Search for the cell housing the specified text and yield its [X, Y] center coordinate. 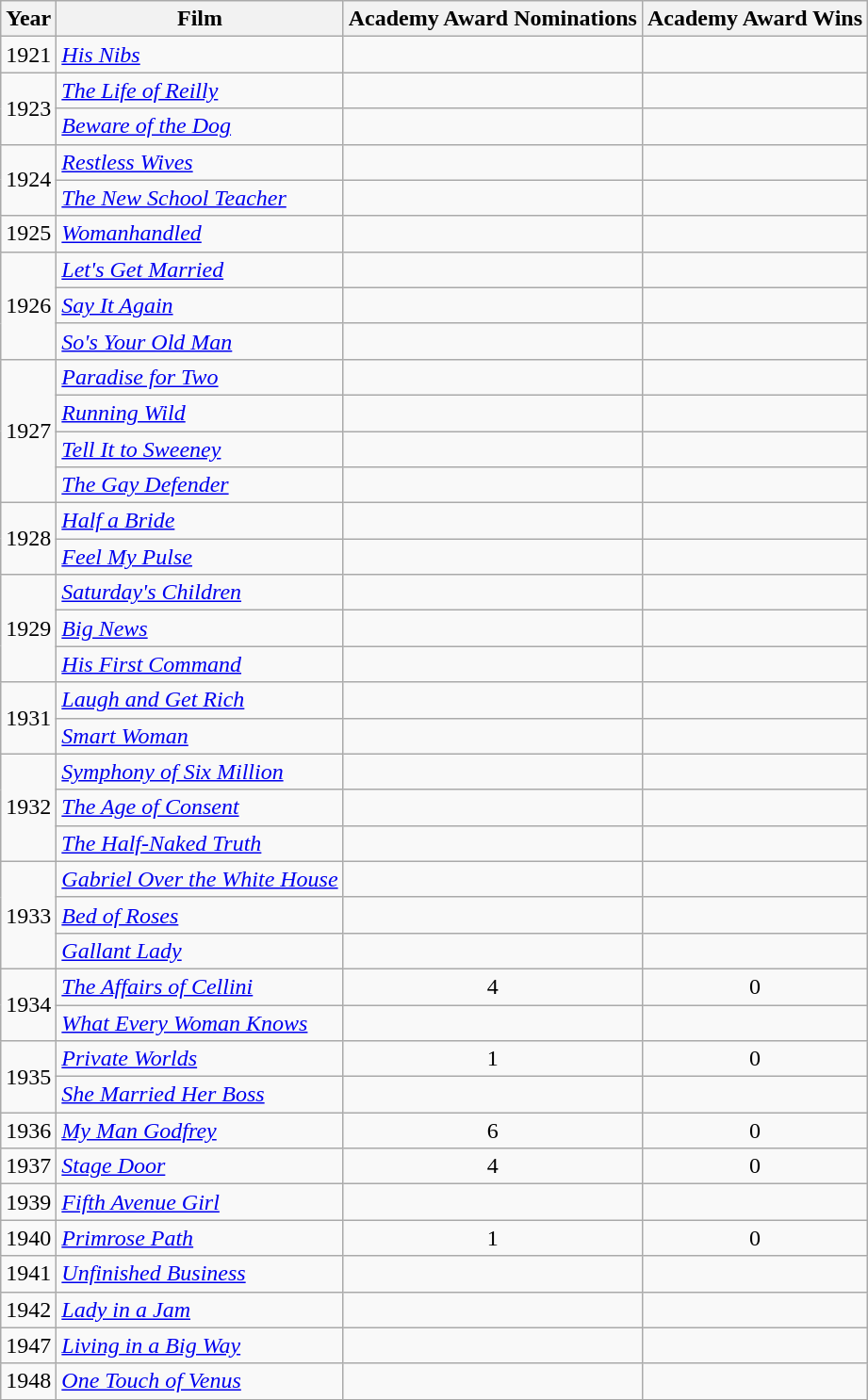
1940 [28, 1238]
Running Wild [200, 413]
One Touch of Venus [200, 1381]
1942 [28, 1310]
Beware of the Dog [200, 126]
Let's Get Married [200, 269]
Womanhandled [200, 234]
1932 [28, 807]
1935 [28, 1077]
The Age of Consent [200, 807]
Gallant Lady [200, 951]
Big News [200, 628]
Private Worlds [200, 1059]
What Every Woman Knows [200, 1022]
Unfinished Business [200, 1274]
1927 [28, 431]
1936 [28, 1131]
The Life of Reilly [200, 90]
1947 [28, 1345]
1924 [28, 180]
His Nibs [200, 55]
Stage Door [200, 1166]
1931 [28, 718]
Say It Again [200, 305]
Film [200, 19]
Academy Award Nominations [492, 19]
1939 [28, 1202]
Feel My Pulse [200, 557]
The Gay Defender [200, 485]
Primrose Path [200, 1238]
The Affairs of Cellini [200, 986]
Paradise for Two [200, 377]
So's Your Old Man [200, 341]
1923 [28, 108]
1941 [28, 1274]
Laugh and Get Rich [200, 700]
Smart Woman [200, 736]
Academy Award Wins [754, 19]
Tell It to Sweeney [200, 449]
The New School Teacher [200, 198]
His First Command [200, 664]
1937 [28, 1166]
Half a Bride [200, 521]
Year [28, 19]
Saturday's Children [200, 593]
She Married Her Boss [200, 1095]
1934 [28, 1004]
1933 [28, 915]
Living in a Big Way [200, 1345]
My Man Godfrey [200, 1131]
Symphony of Six Million [200, 772]
Gabriel Over the White House [200, 879]
1928 [28, 539]
1921 [28, 55]
1925 [28, 234]
Bed of Roses [200, 915]
Restless Wives [200, 162]
Fifth Avenue Girl [200, 1202]
Lady in a Jam [200, 1310]
1948 [28, 1381]
1926 [28, 305]
1929 [28, 628]
The Half-Naked Truth [200, 843]
6 [492, 1131]
